Return the [X, Y] coordinate for the center point of the cell that contains the specified text.  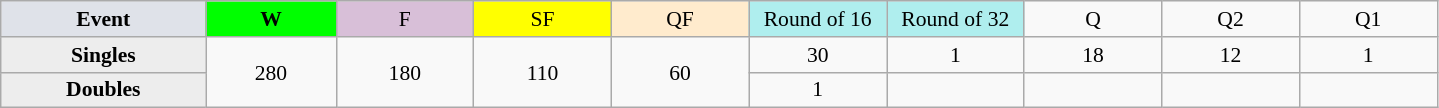
180 [405, 72]
QF [680, 19]
Q [1093, 19]
Round of 32 [955, 19]
F [405, 19]
Q1 [1368, 19]
30 [818, 55]
12 [1231, 55]
Singles [104, 55]
280 [271, 72]
Round of 16 [818, 19]
Event [104, 19]
110 [543, 72]
W [271, 19]
60 [680, 72]
18 [1093, 55]
Q2 [1231, 19]
SF [543, 19]
Doubles [104, 90]
